From the cell containing the given text, extract its center point as (X, Y) coordinate. 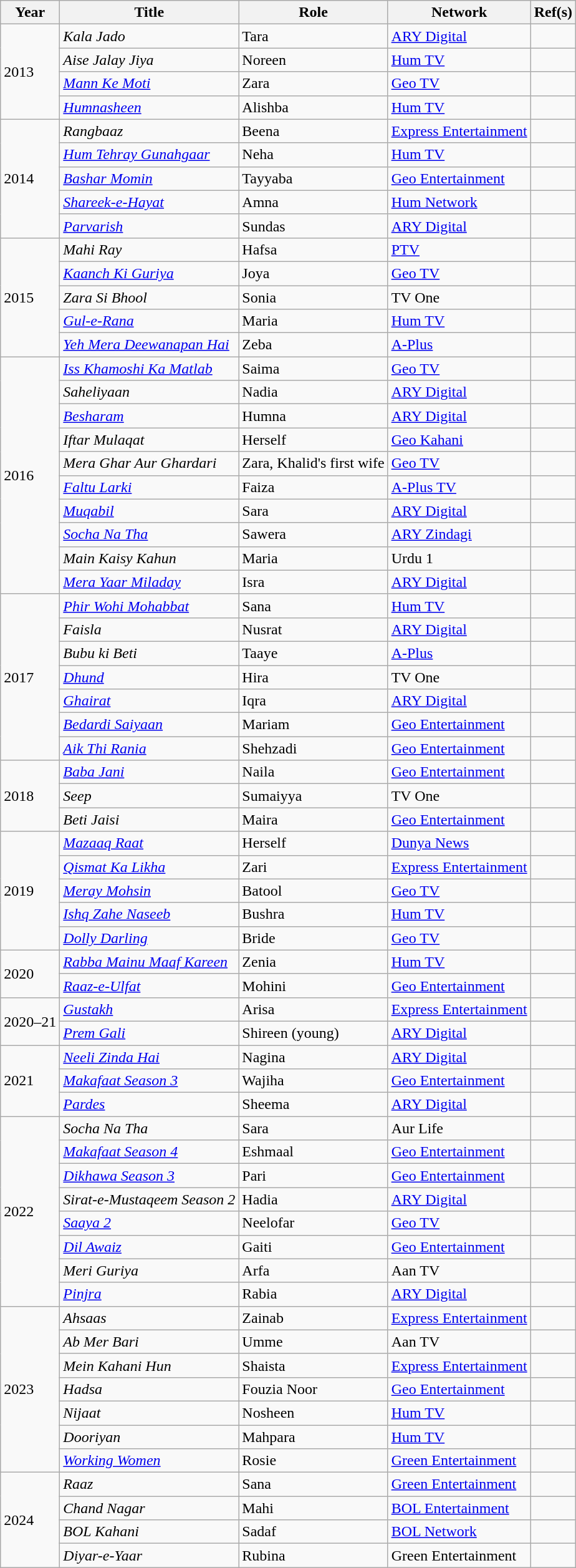
A-Plus TV (459, 487)
Aise Jalay Jiya (150, 60)
Mahi (313, 1508)
Taaye (313, 653)
Ghairat (150, 701)
2018 (30, 796)
Mohini (313, 985)
Amna (313, 202)
2021 (30, 1081)
Mann Ke Moti (150, 84)
Shehzadi (313, 748)
Pari (313, 1176)
Dolly Darling (150, 938)
Sadaf (313, 1532)
Maira (313, 820)
Year (30, 12)
Zenia (313, 962)
Gustakh (150, 1009)
Mariam (313, 725)
Pinjra (150, 1294)
Beti Jaisi (150, 820)
Rubina (313, 1556)
Mein Kahani Hun (150, 1365)
Mazaaq Raat (150, 843)
Dikhawa Season 3 (150, 1176)
Naila (313, 772)
Makafaat Season 3 (150, 1081)
ARY Zindagi (459, 535)
Wajiha (313, 1081)
Title (150, 12)
Working Women (150, 1461)
Joya (313, 273)
BOL Network (459, 1532)
Alishba (313, 107)
Pardes (150, 1105)
Iftar Mulaqat (150, 440)
Dhund (150, 677)
Ahsaas (150, 1318)
Yeh Mera Deewanapan Hai (150, 345)
Aur Life (459, 1128)
Parvarish (150, 226)
Role (313, 12)
2022 (30, 1211)
Neha (313, 155)
Network (459, 12)
Sonia (313, 298)
Baba Jani (150, 772)
Geo Kahani (459, 440)
Nosheen (313, 1413)
Sumaiyya (313, 796)
Raaz (150, 1484)
2020–21 (30, 1021)
Neeli Zinda Hai (150, 1057)
2020 (30, 974)
Beena (313, 131)
2014 (30, 178)
Seep (150, 796)
Neelofar (313, 1223)
2016 (30, 475)
PTV (459, 249)
Zara, Khalid's first wife (313, 463)
Ref(s) (553, 12)
Diyar-e-Yaar (150, 1556)
BOL Entertainment (459, 1508)
Shareek-e-Hayat (150, 202)
Nadia (313, 392)
Faiza (313, 487)
Mahpara (313, 1436)
Qismat Ka Likha (150, 867)
Nagina (313, 1057)
Prem Gali (150, 1033)
Zainab (313, 1318)
Mera Yaar Miladay (150, 582)
Meray Mohsin (150, 891)
Zeba (313, 345)
Sundas (313, 226)
Saheliyaan (150, 392)
Rabia (313, 1294)
Fouzia Noor (313, 1389)
Bedardi Saiyaan (150, 725)
Gaiti (313, 1247)
Hadia (313, 1199)
Ab Mer Bari (150, 1342)
Hadsa (150, 1389)
Zari (313, 867)
Raaz-e-Ulfat (150, 985)
Dooriyan (150, 1436)
Tara (313, 36)
2015 (30, 297)
Tayyaba (313, 178)
Saaya 2 (150, 1223)
Batool (313, 891)
Urdu 1 (459, 558)
Kaanch Ki Guriya (150, 273)
Mera Ghar Aur Ghardari (150, 463)
2013 (30, 72)
Hum Tehray Gunahgaar (150, 155)
Hafsa (313, 249)
Nijaat (150, 1413)
Kala Jado (150, 36)
Aik Thi Rania (150, 748)
2019 (30, 891)
Zara (313, 84)
Isra (313, 582)
2024 (30, 1520)
Shaista (313, 1365)
Rosie (313, 1461)
Rabba Mainu Maaf Kareen (150, 962)
Meri Guriya (150, 1270)
Hum Network (459, 202)
Bubu ki Beti (150, 653)
Humnasheen (150, 107)
Umme (313, 1342)
Zara Si Bhool (150, 298)
2017 (30, 677)
Dil Awaiz (150, 1247)
Nusrat (313, 629)
Bushra (313, 914)
Saima (313, 369)
Main Kaisy Kahun (150, 558)
Faisla (150, 629)
Eshmaal (313, 1152)
Ishq Zahe Naseeb (150, 914)
Bride (313, 938)
Rangbaaz (150, 131)
Arisa (313, 1009)
Makafaat Season 4 (150, 1152)
Muqabil (150, 511)
Gul-e-Rana (150, 321)
Hira (313, 677)
2023 (30, 1389)
Sheema (313, 1105)
Dunya News (459, 843)
Phir Wohi Mohabbat (150, 606)
Humna (313, 416)
BOL Kahani (150, 1532)
Mahi Ray (150, 249)
Faltu Larki (150, 487)
Iqra (313, 701)
Sirat-e-Mustaqeem Season 2 (150, 1199)
Arfa (313, 1270)
Bashar Momin (150, 178)
Chand Nagar (150, 1508)
Shireen (young) (313, 1033)
Iss Khamoshi Ka Matlab (150, 369)
Besharam (150, 416)
Sawera (313, 535)
Noreen (313, 60)
